Capture the cell that displays the provided text and extract its (x, y) central coordinate. 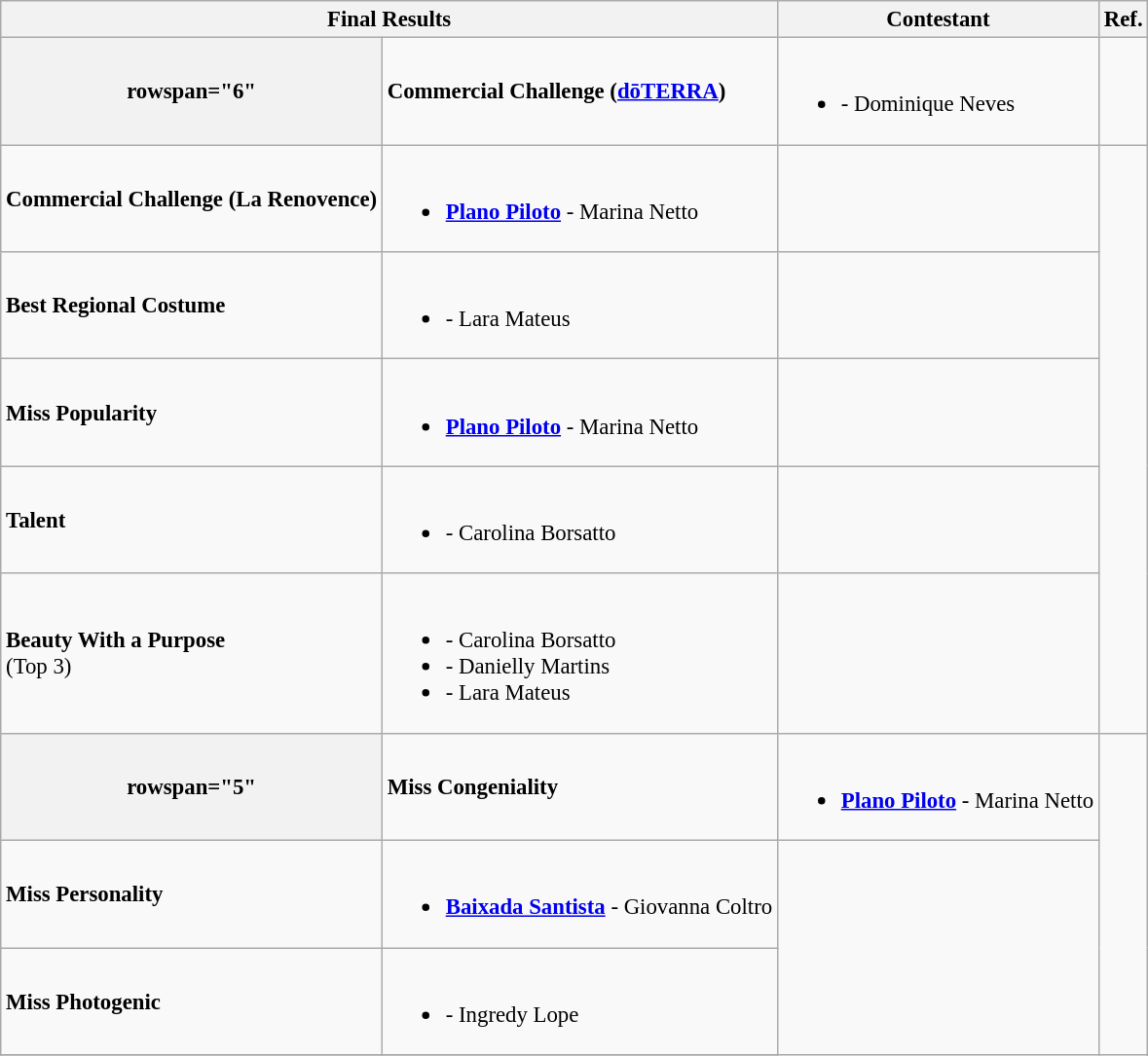
Miss Personality (192, 894)
- Ingredy Lope (579, 1001)
Miss Congeniality (579, 786)
Beauty With a Purpose(Top 3) (192, 653)
Miss Popularity (192, 413)
- Carolina Borsatto (579, 520)
Commercial Challenge (dōTERRA) (579, 91)
Baixada Santista - Giovanna Coltro (579, 894)
- Dominique Neves (938, 91)
rowspan="6" (192, 91)
Miss Photogenic (192, 1001)
rowspan="5" (192, 786)
Ref. (1123, 19)
Commercial Challenge (La Renovence) (192, 199)
Contestant (938, 19)
Talent (192, 520)
- Lara Mateus (579, 306)
Final Results (389, 19)
Best Regional Costume (192, 306)
- Carolina Borsatto - Danielly Martins - Lara Mateus (579, 653)
